Locate the cell with the specified text and output its (x, y) center coordinate. 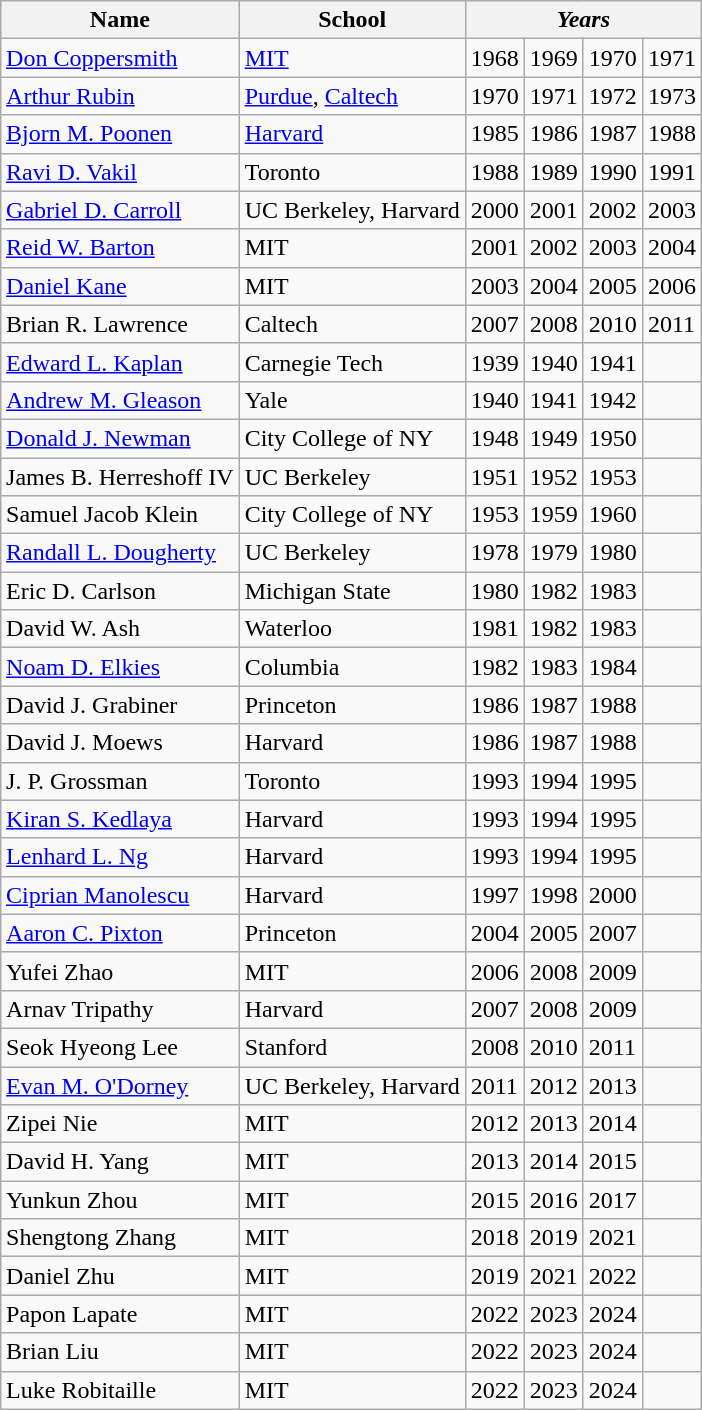
1985 (494, 134)
David W. Ash (120, 629)
1949 (554, 438)
Noam D. Elkies (120, 667)
1959 (554, 515)
1942 (612, 400)
Bjorn M. Poonen (120, 134)
Edward L. Kaplan (120, 362)
Luke Robitaille (120, 1390)
David J. Moews (120, 743)
Michigan State (352, 591)
1998 (554, 895)
Reid W. Barton (120, 248)
Don Coppersmith (120, 58)
Shengtong Zhang (120, 1238)
Kiran S. Kedlaya (120, 819)
Papon Lapate (120, 1314)
James B. Herreshoff IV (120, 477)
1991 (672, 172)
1972 (612, 96)
Name (120, 20)
J. P. Grossman (120, 781)
1951 (494, 477)
1989 (554, 172)
2016 (554, 1200)
David H. Yang (120, 1162)
Ravi D. Vakil (120, 172)
1990 (612, 172)
Yunkun Zhou (120, 1200)
Brian Liu (120, 1352)
Arnav Tripathy (120, 1009)
2017 (612, 1200)
1973 (672, 96)
1978 (494, 553)
Ciprian Manolescu (120, 895)
Daniel Kane (120, 286)
Seok Hyeong Lee (120, 1047)
1997 (494, 895)
1984 (612, 667)
Brian R. Lawrence (120, 324)
School (352, 20)
Donald J. Newman (120, 438)
Eric D. Carlson (120, 591)
1981 (494, 629)
Columbia (352, 667)
Aaron C. Pixton (120, 933)
1979 (554, 553)
Arthur Rubin (120, 96)
1960 (612, 515)
Gabriel D. Carroll (120, 210)
Lenhard L. Ng (120, 857)
Waterloo (352, 629)
Evan M. O'Dorney (120, 1085)
1969 (554, 58)
Samuel Jacob Klein (120, 515)
1952 (554, 477)
Randall L. Dougherty (120, 553)
Yufei Zhao (120, 971)
2018 (494, 1238)
1950 (612, 438)
Carnegie Tech (352, 362)
Daniel Zhu (120, 1276)
Stanford (352, 1047)
Andrew M. Gleason (120, 400)
Zipei Nie (120, 1124)
1968 (494, 58)
1939 (494, 362)
Yale (352, 400)
Years (583, 20)
David J. Grabiner (120, 705)
Purdue, Caltech (352, 96)
1948 (494, 438)
Caltech (352, 324)
